Scan for the cell matching the given text and deliver its (X, Y) coordinate at center. 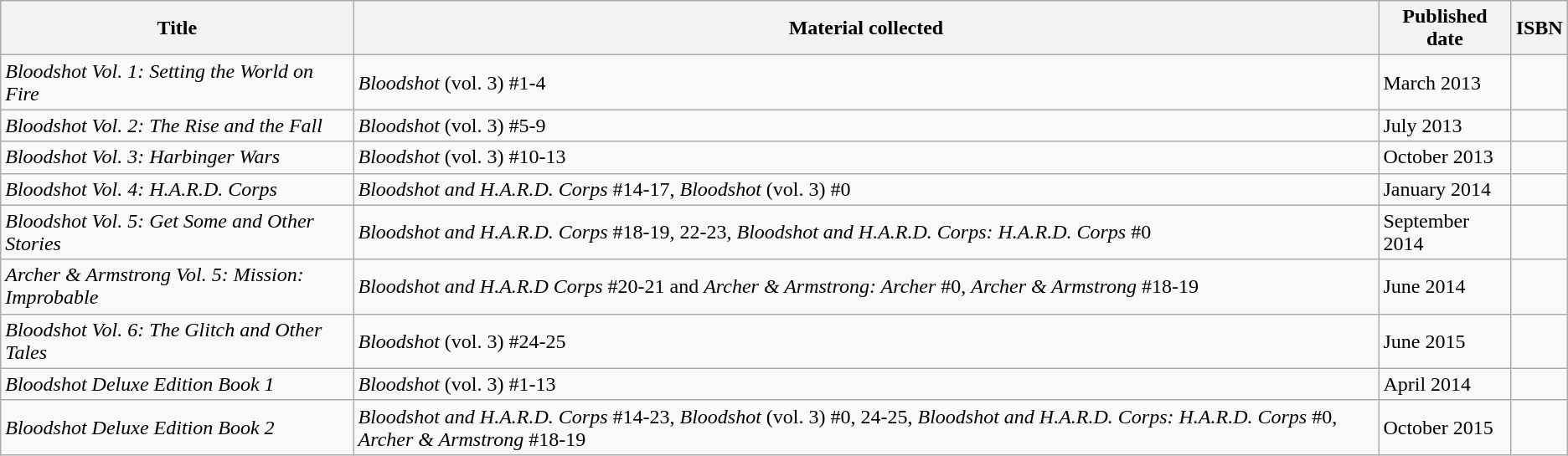
Bloodshot (vol. 3) #10-13 (866, 157)
Bloodshot and H.A.R.D. Corps #14-17, Bloodshot (vol. 3) #0 (866, 189)
Bloodshot Deluxe Edition Book 2 (178, 427)
Archer & Armstrong Vol. 5: Mission: Improbable (178, 286)
Bloodshot (vol. 3) #1-13 (866, 384)
Bloodshot Vol. 4: H.A.R.D. Corps (178, 189)
March 2013 (1445, 82)
October 2013 (1445, 157)
Bloodshot and H.A.R.D. Corps #14-23, Bloodshot (vol. 3) #0, 24-25, Bloodshot and H.A.R.D. Corps: H.A.R.D. Corps #0, Archer & Armstrong #18-19 (866, 427)
Bloodshot (vol. 3) #1-4 (866, 82)
June 2015 (1445, 341)
Bloodshot and H.A.R.D. Corps #18-19, 22-23, Bloodshot and H.A.R.D. Corps: H.A.R.D. Corps #0 (866, 233)
Material collected (866, 28)
Published date (1445, 28)
July 2013 (1445, 126)
Title (178, 28)
Bloodshot Vol. 6: The Glitch and Other Tales (178, 341)
Bloodshot and H.A.R.D Corps #20-21 and Archer & Armstrong: Archer #0, Archer & Armstrong #18-19 (866, 286)
June 2014 (1445, 286)
September 2014 (1445, 233)
October 2015 (1445, 427)
January 2014 (1445, 189)
Bloodshot Deluxe Edition Book 1 (178, 384)
Bloodshot Vol. 3: Harbinger Wars (178, 157)
Bloodshot Vol. 2: The Rise and the Fall (178, 126)
April 2014 (1445, 384)
Bloodshot Vol. 1: Setting the World on Fire (178, 82)
ISBN (1540, 28)
Bloodshot (vol. 3) #5-9 (866, 126)
Bloodshot Vol. 5: Get Some and Other Stories (178, 233)
Bloodshot (vol. 3) #24-25 (866, 341)
